Capture the cell that displays the provided text and extract its [X, Y] central coordinate. 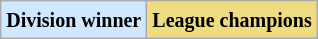
Division winner [74, 20]
League champions [232, 20]
